Output the [x, y] coordinate of the center of the cell containing the given text.  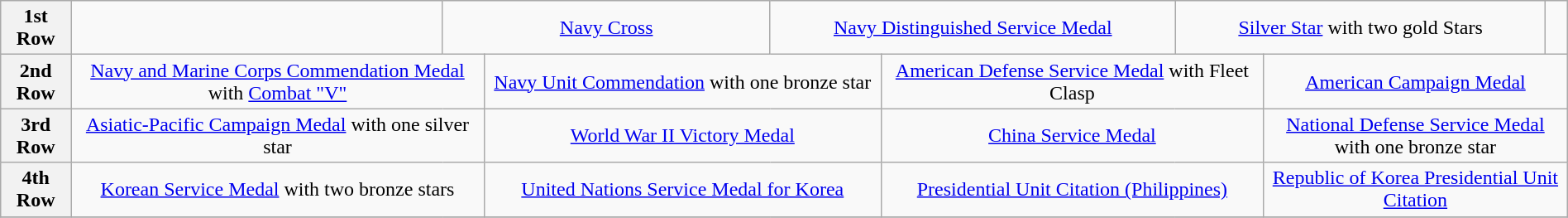
2nd Row [36, 81]
Navy Unit Commendation with one bronze star [682, 81]
Republic of Korea Presidential Unit Citation [1416, 189]
Presidential Unit Citation (Philippines) [1072, 189]
National Defense Service Medal with one bronze star [1416, 136]
1st Row [36, 28]
Silver Star with two gold Stars [1360, 28]
4th Row [36, 189]
Korean Service Medal with two bronze stars [278, 189]
Asiatic-Pacific Campaign Medal with one silver star [278, 136]
American Campaign Medal [1416, 81]
3rd Row [36, 136]
American Defense Service Medal with Fleet Clasp [1072, 81]
Navy and Marine Corps Commendation Medal with Combat "V" [278, 81]
United Nations Service Medal for Korea [682, 189]
China Service Medal [1072, 136]
Navy Cross [606, 28]
Navy Distinguished Service Medal [973, 28]
World War II Victory Medal [682, 136]
